Detect which cell encompasses the target text, then output its (x, y) center coordinate. 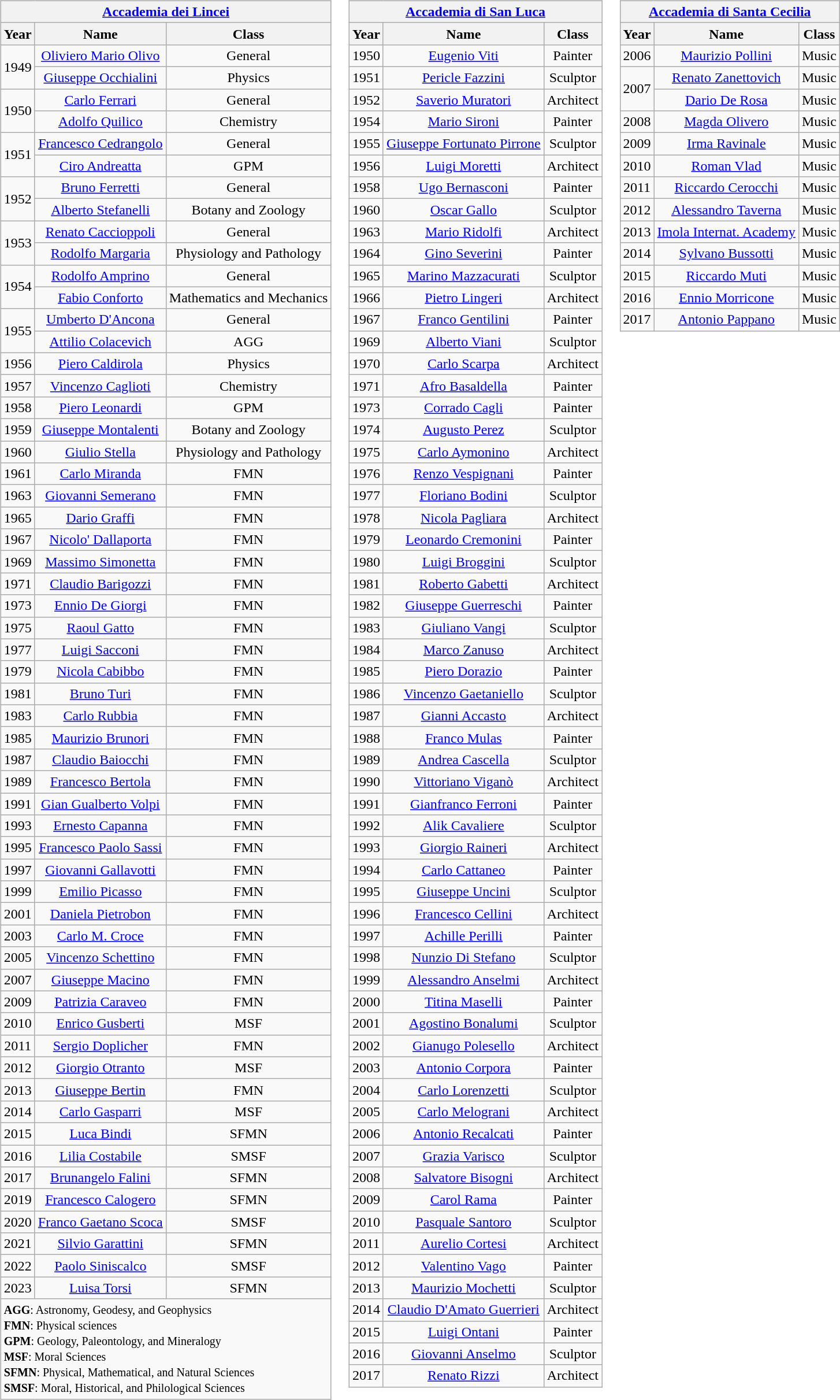
Roman Vlad (726, 166)
Alessandro Anselmi (463, 980)
Vincenzo Schettino (101, 958)
Claudio D'Amato Guerrieri (463, 1310)
Alik Cavaliere (463, 826)
1986 (366, 694)
Gianfranco Ferroni (463, 804)
Maurizio Brunori (101, 738)
Roberto Gabetti (463, 584)
Claudio Barigozzi (101, 584)
1957 (17, 386)
Ennio De Giorgi (101, 606)
Ciro Andreatta (101, 166)
Sylvano Bussotti (726, 254)
Valentino Vago (463, 1266)
Maurizio Mochetti (463, 1288)
Irma Ravinale (726, 144)
Antonio Recalcati (463, 1134)
Floriano Bodini (463, 496)
Giovanni Gallavotti (101, 870)
Mario Sironi (463, 122)
1964 (366, 254)
Leonardo Cremonini (463, 540)
1959 (17, 429)
2019 (17, 1200)
Giuseppe Fortunato Pirrone (463, 144)
Carlo Lorenzetti (463, 1090)
Carol Rama (463, 1200)
Accademia dei Lincei (166, 12)
1961 (17, 474)
Agostino Bonalumi (463, 1024)
Vittoriano Viganò (463, 782)
1996 (366, 914)
Franco Mulas (463, 738)
Riccardo Cerocchi (726, 188)
Luigi Moretti (463, 166)
Francesco Bertola (101, 782)
Carlo Melograni (463, 1112)
1992 (366, 826)
1984 (366, 650)
Renato Caccioppoli (101, 232)
Luisa Torsi (101, 1288)
Antonio Pappano (726, 320)
Franco Gaetano Scoca (101, 1222)
Enrico Gusberti (101, 1024)
Adolfo Quilico (101, 122)
Rodolfo Amprino (101, 276)
Bruno Ferretti (101, 188)
Luigi Ontani (463, 1332)
Carlo Cattaneo (463, 870)
2002 (366, 1046)
1949 (17, 66)
Giovanni Semerano (101, 496)
1976 (366, 474)
Vincenzo Caglioti (101, 386)
Salvatore Bisogni (463, 1178)
Giorgio Otranto (101, 1068)
Giuseppe Guerreschi (463, 606)
1970 (366, 364)
Dario Graffi (101, 518)
Giovanni Anselmo (463, 1354)
2020 (17, 1222)
1953 (17, 243)
Renato Zanettovich (726, 77)
Paolo Siniscalco (101, 1266)
Luigi Broggini (463, 562)
Alberto Viani (463, 342)
Giuseppe Montalenti (101, 429)
Lilia Costabile (101, 1155)
Grazia Varisco (463, 1155)
Saverio Muratori (463, 100)
1988 (366, 738)
Corrado Cagli (463, 408)
Antonio Corpora (463, 1068)
Gianni Accasto (463, 716)
Vincenzo Gaetaniello (463, 694)
Carlo Gasparri (101, 1112)
Ennio Morricone (726, 298)
Nunzio Di Stefano (463, 958)
Imola Internat. Academy (726, 232)
Sergio Doplicher (101, 1046)
Riccardo Muti (726, 276)
Renato Rizzi (463, 1376)
Umberto D'Ancona (101, 320)
Eugenio Viti (463, 55)
2004 (366, 1090)
Raoul Gatto (101, 628)
1980 (366, 562)
1966 (366, 298)
Ernesto Capanna (101, 826)
Carlo Scarpa (463, 364)
Carlo M. Croce (101, 936)
Magda Olivero (726, 122)
Francesco Cedrangolo (101, 144)
Augusto Perez (463, 429)
Brunangelo Falini (101, 1178)
Pericle Fazzini (463, 77)
Mario Ridolfi (463, 232)
Daniela Pietrobon (101, 914)
Piero Caldirola (101, 364)
Luigi Sacconi (101, 650)
1974 (366, 429)
Carlo Rubbia (101, 716)
Luca Bindi (101, 1134)
Andrea Cascella (463, 760)
Gian Gualberto Volpi (101, 804)
Patrizia Caraveo (101, 1002)
Alberto Stefanelli (101, 210)
Accademia di Santa Cecilia (730, 12)
Nicolo' Dallaporta (101, 540)
Giuliano Vangi (463, 628)
Nicola Cabibbo (101, 672)
2023 (17, 1288)
Giuseppe Occhialini (101, 77)
Piero Leonardi (101, 408)
2022 (17, 1266)
AGG (248, 342)
Ugo Bernasconi (463, 188)
Oscar Gallo (463, 210)
1982 (366, 606)
Bruno Turi (101, 694)
Giuseppe Bertin (101, 1090)
1978 (366, 518)
Francesco Cellini (463, 914)
2021 (17, 1244)
Dario De Rosa (726, 100)
Carlo Miranda (101, 474)
Emilio Picasso (101, 892)
Massimo Simonetta (101, 562)
1998 (366, 958)
Carlo Ferrari (101, 100)
Giuseppe Macino (101, 980)
Pietro Lingeri (463, 298)
Maurizio Pollini (726, 55)
Gianugo Polesello (463, 1046)
Nicola Pagliara (463, 518)
Mathematics and Mechanics (248, 298)
Oliviero Mario Olivo (101, 55)
Claudio Baiocchi (101, 760)
1994 (366, 870)
Giorgio Raineri (463, 848)
Attilio Colacevich (101, 342)
Afro Basaldella (463, 386)
Francesco Paolo Sassi (101, 848)
Fabio Conforto (101, 298)
Marino Mazzacurati (463, 276)
Giuseppe Uncini (463, 892)
Carlo Aymonino (463, 451)
Marco Zanuso (463, 650)
Giulio Stella (101, 451)
Achille Perilli (463, 936)
Gino Severini (463, 254)
Renzo Vespignani (463, 474)
Titina Maselli (463, 1002)
Silvio Garattini (101, 1244)
Franco Gentilini (463, 320)
Accademia di San Luca (475, 12)
Piero Dorazio (463, 672)
Francesco Calogero (101, 1200)
1990 (366, 782)
Alessandro Taverna (726, 210)
2000 (366, 1002)
Pasquale Santoro (463, 1222)
Rodolfo Margaria (101, 254)
Aurelio Cortesi (463, 1244)
